Return the [X, Y] coordinate for the center point of the cell that contains the specified text.  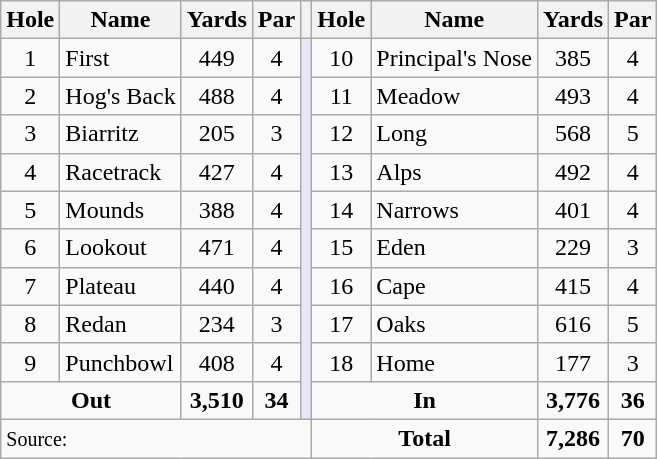
3,510 [216, 400]
492 [572, 172]
Oaks [454, 324]
17 [342, 324]
34 [276, 400]
Total [425, 438]
Cape [454, 286]
7 [30, 286]
Alps [454, 172]
568 [572, 134]
471 [216, 248]
Hog's Back [120, 96]
Lookout [120, 248]
493 [572, 96]
177 [572, 362]
6 [30, 248]
7,286 [572, 438]
12 [342, 134]
Plateau [120, 286]
9 [30, 362]
Racetrack [120, 172]
1 [30, 58]
Principal's Nose [454, 58]
18 [342, 362]
Biarritz [120, 134]
Source: [156, 438]
First [120, 58]
Long [454, 134]
Home [454, 362]
2 [30, 96]
11 [342, 96]
Narrows [454, 210]
14 [342, 210]
3,776 [572, 400]
449 [216, 58]
Redan [120, 324]
427 [216, 172]
388 [216, 210]
408 [216, 362]
440 [216, 286]
488 [216, 96]
415 [572, 286]
Out [91, 400]
Mounds [120, 210]
10 [342, 58]
616 [572, 324]
Punchbowl [120, 362]
13 [342, 172]
In [425, 400]
Eden [454, 248]
385 [572, 58]
8 [30, 324]
229 [572, 248]
205 [216, 134]
15 [342, 248]
16 [342, 286]
36 [633, 400]
401 [572, 210]
70 [633, 438]
234 [216, 324]
Meadow [454, 96]
